Return the [x, y] coordinate for the center point of the cell that contains the specified text.  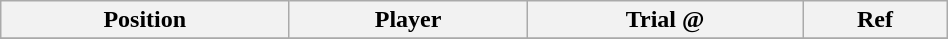
Trial @ [664, 20]
Ref [876, 20]
Position [145, 20]
Player [408, 20]
